Output the [X, Y] coordinate of the center of the cell containing the given text.  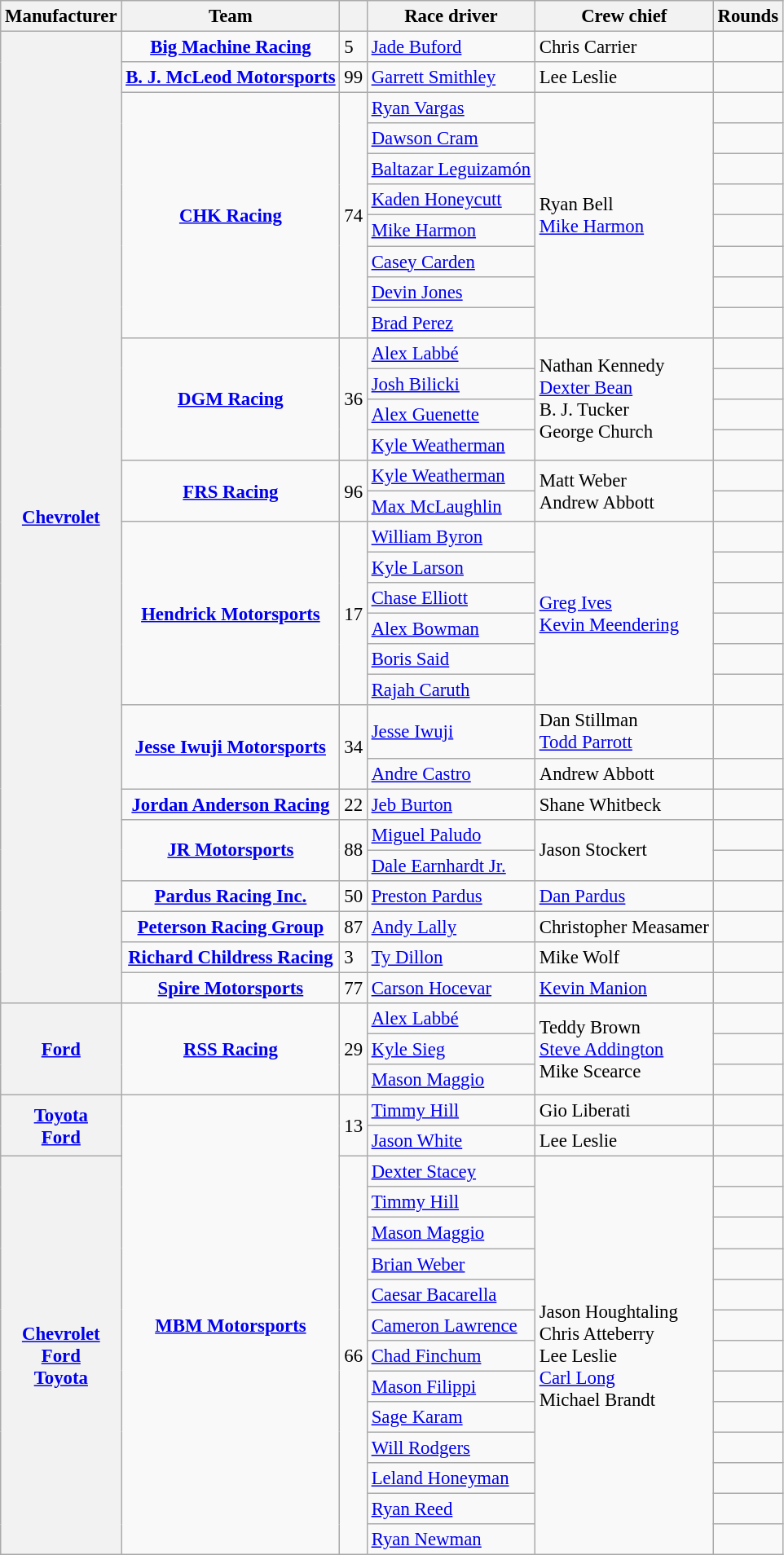
RSS Racing [231, 1050]
Kaden Honeycutt [451, 200]
Andre Castro [451, 773]
Andy Lally [451, 927]
Preston Pardus [451, 896]
Andrew Abbott [624, 773]
Baltazar Leguizamón [451, 170]
Hendrick Motorsports [231, 614]
Crew chief [624, 16]
99 [354, 77]
Ryan Bell Mike Harmon [624, 215]
Alex Guenette [451, 415]
77 [354, 988]
3 [354, 958]
Dan Pardus [624, 896]
Jeb Burton [451, 804]
Greg Ives Kevin Meendering [624, 614]
Jason Houghtaling Chris Atteberry Lee Leslie Carl Long Michael Brandt [624, 1356]
JR Motorsports [231, 849]
Dan Stillman Todd Parrott [624, 732]
Nathan Kennedy Dexter Bean B. J. Tucker George Church [624, 399]
96 [354, 491]
Casey Carden [451, 262]
DGM Racing [231, 399]
88 [354, 849]
Peterson Racing Group [231, 927]
Brad Perez [451, 323]
Jesse Iwuji Motorsports [231, 747]
66 [354, 1356]
34 [354, 747]
Alex Bowman [451, 629]
Manufacturer [61, 16]
Teddy Brown Steve Addington Mike Scearce [624, 1050]
Spire Motorsports [231, 988]
Ryan Newman [451, 1540]
Shane Whitbeck [624, 804]
22 [354, 804]
Mike Wolf [624, 958]
Kyle Larson [451, 568]
Carson Hocevar [451, 988]
Kyle Sieg [451, 1050]
Devin Jones [451, 292]
Mike Harmon [451, 231]
5 [354, 47]
Miguel Paludo [451, 835]
Ryan Vargas [451, 108]
Dawson Cram [451, 139]
Max McLaughlin [451, 506]
Boris Said [451, 659]
Jason Stockert [624, 849]
CHK Racing [231, 215]
Jade Buford [451, 47]
29 [354, 1050]
Rounds [748, 16]
Mason Filippi [451, 1386]
Ryan Reed [451, 1509]
Garrett Smithley [451, 77]
17 [354, 614]
Pardus Racing Inc. [231, 896]
B. J. McLeod Motorsports [231, 77]
Chase Elliott [451, 598]
50 [354, 896]
Will Rodgers [451, 1447]
74 [354, 215]
Kevin Manion [624, 988]
Jason White [451, 1141]
Rajah Caruth [451, 690]
Cameron Lawrence [451, 1325]
36 [354, 399]
Christopher Measamer [624, 927]
Ty Dillon [451, 958]
13 [354, 1126]
Leland Honeyman [451, 1478]
Brian Weber [451, 1264]
Ford [61, 1050]
MBM Motorsports [231, 1325]
Chevrolet [61, 518]
Josh Bilicki [451, 384]
William Byron [451, 537]
Chevrolet Ford Toyota [61, 1356]
FRS Racing [231, 491]
Matt Weber Andrew Abbott [624, 491]
Richard Childress Racing [231, 958]
Jordan Anderson Racing [231, 804]
Race driver [451, 16]
Caesar Bacarella [451, 1294]
Chris Carrier [624, 47]
Big Machine Racing [231, 47]
Jesse Iwuji [451, 732]
87 [354, 927]
Sage Karam [451, 1417]
Toyota Ford [61, 1126]
Dale Earnhardt Jr. [451, 866]
Dexter Stacey [451, 1172]
Gio Liberati [624, 1111]
Chad Finchum [451, 1355]
Team [231, 16]
